Find where the given text appears and provide that cell's center as [X, Y] coordinate. 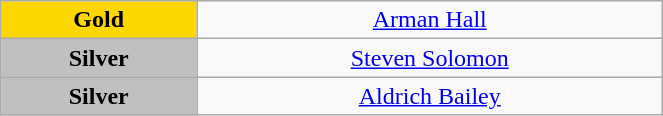
Steven Solomon [430, 58]
Arman Hall [430, 20]
Aldrich Bailey [430, 96]
Gold [99, 20]
